Locate the cell with the specified text and output its (x, y) center coordinate. 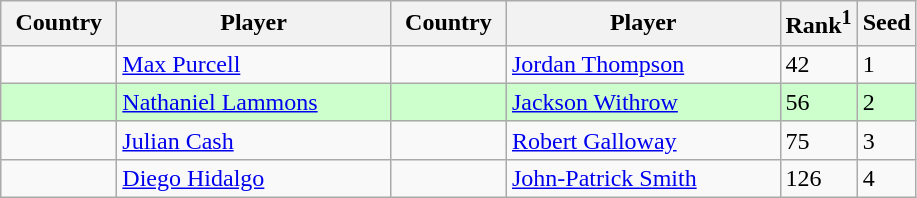
4 (886, 178)
42 (818, 64)
Max Purcell (254, 64)
Jordan Thompson (643, 64)
1 (886, 64)
Diego Hidalgo (254, 178)
56 (818, 102)
3 (886, 140)
126 (818, 178)
75 (818, 140)
Rank1 (818, 24)
Robert Galloway (643, 140)
Seed (886, 24)
2 (886, 102)
Nathaniel Lammons (254, 102)
Jackson Withrow (643, 102)
John-Patrick Smith (643, 178)
Julian Cash (254, 140)
